Capture the cell that displays the provided text and extract its [x, y] central coordinate. 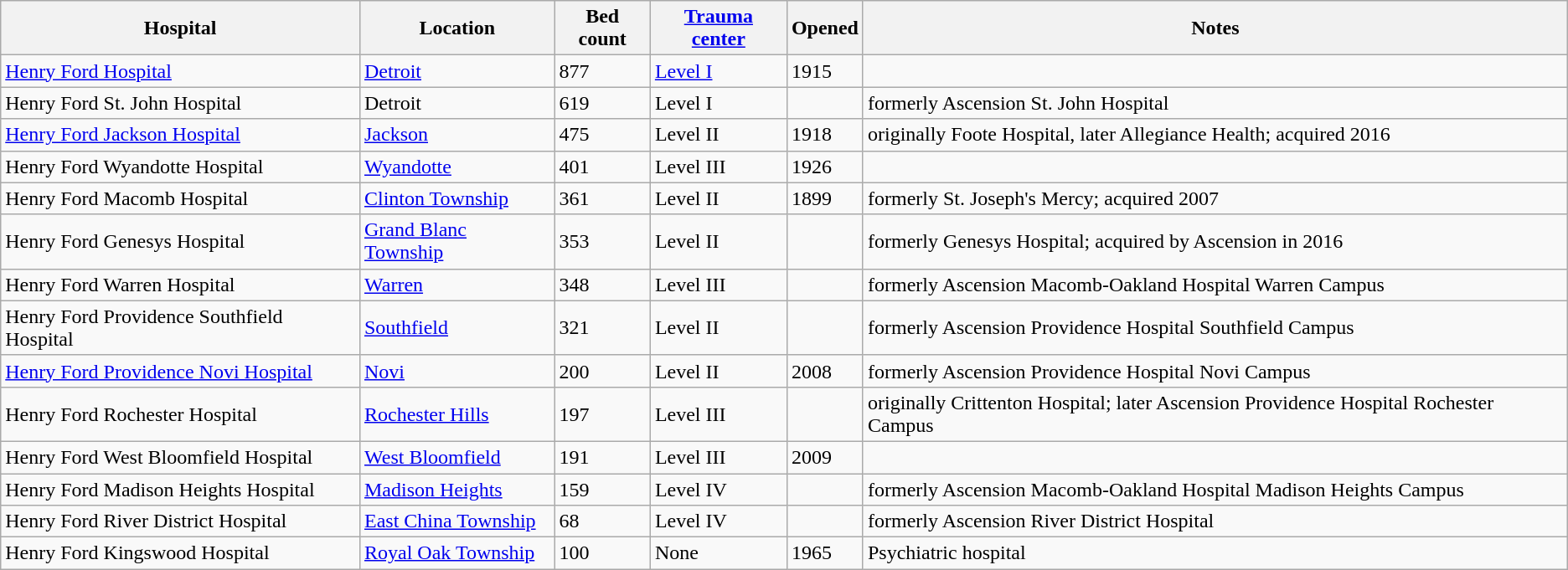
Notes [1215, 28]
formerly Genesys Hospital; acquired by Ascension in 2016 [1215, 241]
Henry Ford St. John Hospital [181, 103]
formerly St. Joseph's Mercy; acquired 2007 [1215, 198]
191 [602, 457]
Henry Ford Rochester Hospital [181, 413]
formerly Ascension Providence Hospital Novi Campus [1215, 371]
2009 [824, 457]
Royal Oak Township [457, 553]
formerly Ascension St. John Hospital [1215, 103]
1918 [824, 135]
68 [602, 521]
Wyandotte [457, 167]
Jackson [457, 135]
Henry Ford Macomb Hospital [181, 198]
1965 [824, 553]
619 [602, 103]
Madison Heights [457, 490]
formerly Ascension Providence Hospital Southfield Campus [1215, 328]
Henry Ford Hospital [181, 71]
1899 [824, 198]
475 [602, 135]
originally Crittenton Hospital; later Ascension Providence Hospital Rochester Campus [1215, 413]
361 [602, 198]
Henry Ford West Bloomfield Hospital [181, 457]
2008 [824, 371]
Southfield [457, 328]
Henry Ford River District Hospital [181, 521]
formerly Ascension Macomb-Oakland Hospital Madison Heights Campus [1215, 490]
originally Foote Hospital, later Allegiance Health; acquired 2016 [1215, 135]
159 [602, 490]
877 [602, 71]
Henry Ford Providence Southfield Hospital [181, 328]
Novi [457, 371]
1915 [824, 71]
Grand Blanc Township [457, 241]
100 [602, 553]
East China Township [457, 521]
197 [602, 413]
None [719, 553]
Rochester Hills [457, 413]
Location [457, 28]
321 [602, 328]
Henry Ford Jackson Hospital [181, 135]
formerly Ascension Macomb-Oakland Hospital Warren Campus [1215, 285]
formerly Ascension River District Hospital [1215, 521]
401 [602, 167]
Henry Ford Warren Hospital [181, 285]
Trauma center [719, 28]
353 [602, 241]
Henry Ford Genesys Hospital [181, 241]
Henry Ford Madison Heights Hospital [181, 490]
Psychiatric hospital [1215, 553]
Hospital [181, 28]
West Bloomfield [457, 457]
Henry Ford Wyandotte Hospital [181, 167]
Henry Ford Providence Novi Hospital [181, 371]
Clinton Township [457, 198]
Bed count [602, 28]
Opened [824, 28]
200 [602, 371]
348 [602, 285]
Warren [457, 285]
Henry Ford Kingswood Hospital [181, 553]
1926 [824, 167]
